Return the [x, y] coordinate for the center point of the cell that contains the specified text.  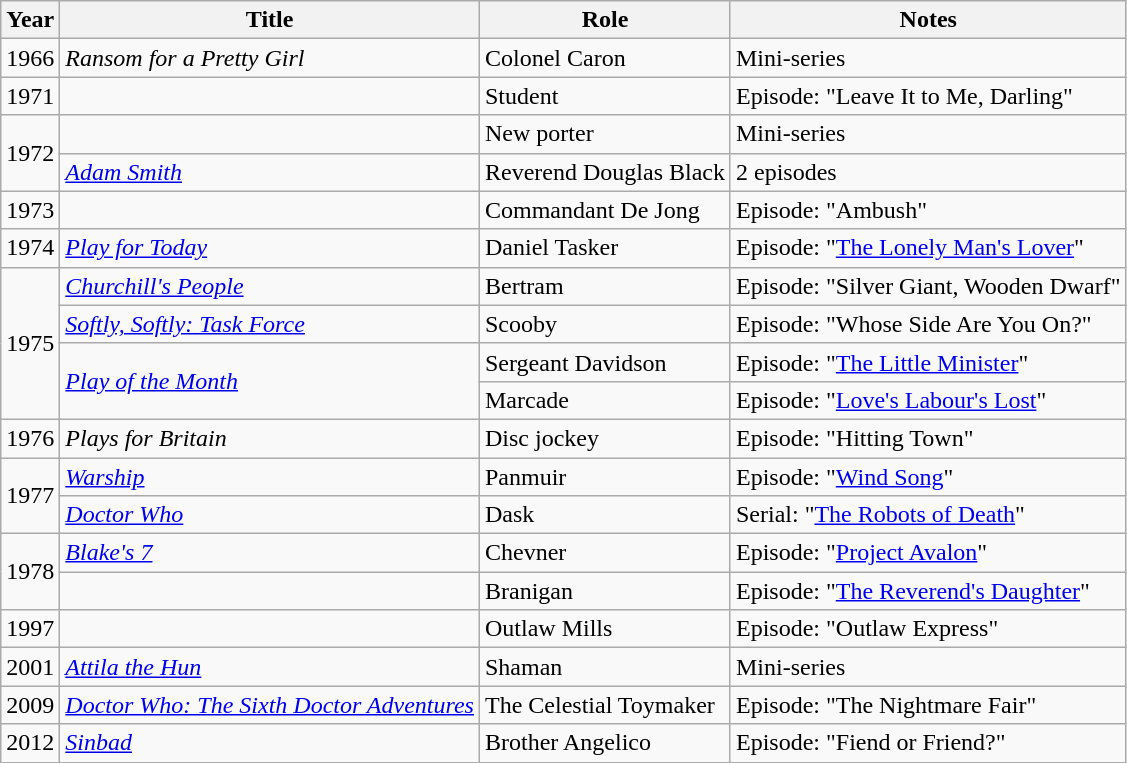
Episode: "Leave It to Me, Darling" [928, 96]
The Celestial Toymaker [604, 705]
Brother Angelico [604, 743]
1966 [30, 58]
Colonel Caron [604, 58]
Shaman [604, 667]
Dask [604, 515]
Churchill's People [270, 286]
Daniel Tasker [604, 248]
Sergeant Davidson [604, 362]
Commandant De Jong [604, 210]
Chevner [604, 553]
Outlaw Mills [604, 629]
1997 [30, 629]
Attila the Hun [270, 667]
1976 [30, 438]
1973 [30, 210]
Play for Today [270, 248]
Panmuir [604, 477]
2 episodes [928, 172]
Episode: "The Lonely Man's Lover" [928, 248]
Notes [928, 20]
Episode: "Hitting Town" [928, 438]
Doctor Who: The Sixth Doctor Adventures [270, 705]
Ransom for a Pretty Girl [270, 58]
Episode: "The Reverend's Daughter" [928, 591]
Sinbad [270, 743]
Adam Smith [270, 172]
Disc jockey [604, 438]
1975 [30, 343]
Reverend Douglas Black [604, 172]
Episode: "Love's Labour's Lost" [928, 400]
2009 [30, 705]
Student [604, 96]
2012 [30, 743]
Branigan [604, 591]
Episode: "Silver Giant, Wooden Dwarf" [928, 286]
Marcade [604, 400]
Scooby [604, 324]
Blake's 7 [270, 553]
Role [604, 20]
Episode: "The Nightmare Fair" [928, 705]
1974 [30, 248]
Bertram [604, 286]
Softly, Softly: Task Force [270, 324]
Episode: "Project Avalon" [928, 553]
Year [30, 20]
1972 [30, 153]
1978 [30, 572]
1977 [30, 496]
Episode: "Outlaw Express" [928, 629]
Episode: "Ambush" [928, 210]
Episode: "Fiend or Friend?" [928, 743]
Episode: "Wind Song" [928, 477]
Episode: "Whose Side Are You On?" [928, 324]
1971 [30, 96]
Title [270, 20]
New porter [604, 134]
Plays for Britain [270, 438]
2001 [30, 667]
Episode: "The Little Minister" [928, 362]
Doctor Who [270, 515]
Serial: "The Robots of Death" [928, 515]
Warship [270, 477]
Play of the Month [270, 381]
